Capture the cell that displays the provided text and extract its (x, y) central coordinate. 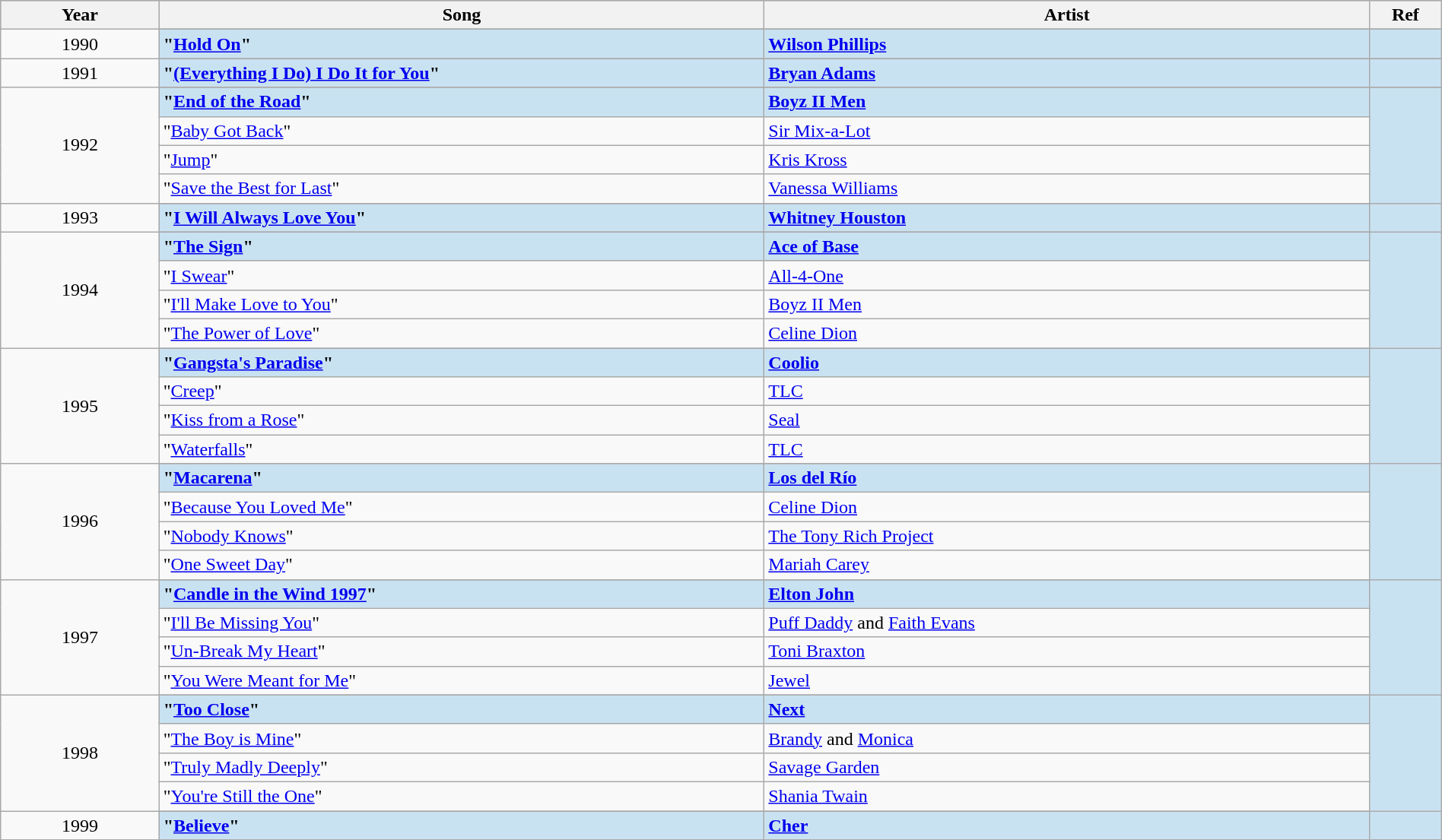
"You're Still the One" (462, 796)
The Tony Rich Project (1067, 536)
Elton John (1067, 594)
Los del Río (1067, 478)
Toni Braxton (1067, 651)
"Too Close" (462, 709)
1995 (80, 406)
"I'll Make Love to You" (462, 304)
"The Power of Love" (462, 333)
Wilson Phillips (1067, 44)
"Nobody Knows" (462, 536)
"You Were Meant for Me" (462, 680)
Jewel (1067, 680)
"One Sweet Day" (462, 565)
Brandy and Monica (1067, 738)
Kris Kross (1067, 160)
Next (1067, 709)
Shania Twain (1067, 796)
1992 (80, 145)
"I Will Always Love You" (462, 217)
Seal (1067, 420)
Vanessa Williams (1067, 189)
"Believe" (462, 825)
"Creep" (462, 391)
"Macarena" (462, 478)
"The Sign" (462, 246)
"Baby Got Back" (462, 131)
"Save the Best for Last" (462, 189)
1997 (80, 637)
Song (462, 15)
Puff Daddy and Faith Evans (1067, 623)
"Un-Break My Heart" (462, 651)
"End of the Road" (462, 102)
Ref (1405, 15)
Mariah Carey (1067, 565)
Ace of Base (1067, 246)
"Jump" (462, 160)
All-4-One (1067, 275)
1993 (80, 217)
"(Everything I Do) I Do It for You" (462, 73)
1999 (80, 825)
Bryan Adams (1067, 73)
Year (80, 15)
1991 (80, 73)
"Candle in the Wind 1997" (462, 594)
Savage Garden (1067, 767)
1990 (80, 44)
Artist (1067, 15)
"Gangsta's Paradise" (462, 363)
Coolio (1067, 363)
"Kiss from a Rose" (462, 420)
Sir Mix-a-Lot (1067, 131)
1994 (80, 290)
"Waterfalls" (462, 449)
"Hold On" (462, 44)
1996 (80, 521)
"Because You Loved Me" (462, 507)
1998 (80, 753)
Whitney Houston (1067, 217)
"I Swear" (462, 275)
"The Boy is Mine" (462, 738)
"Truly Madly Deeply" (462, 767)
Cher (1067, 825)
"I'll Be Missing You" (462, 623)
